Provide the (x, y) coordinate of the cell's center where the given text is located.  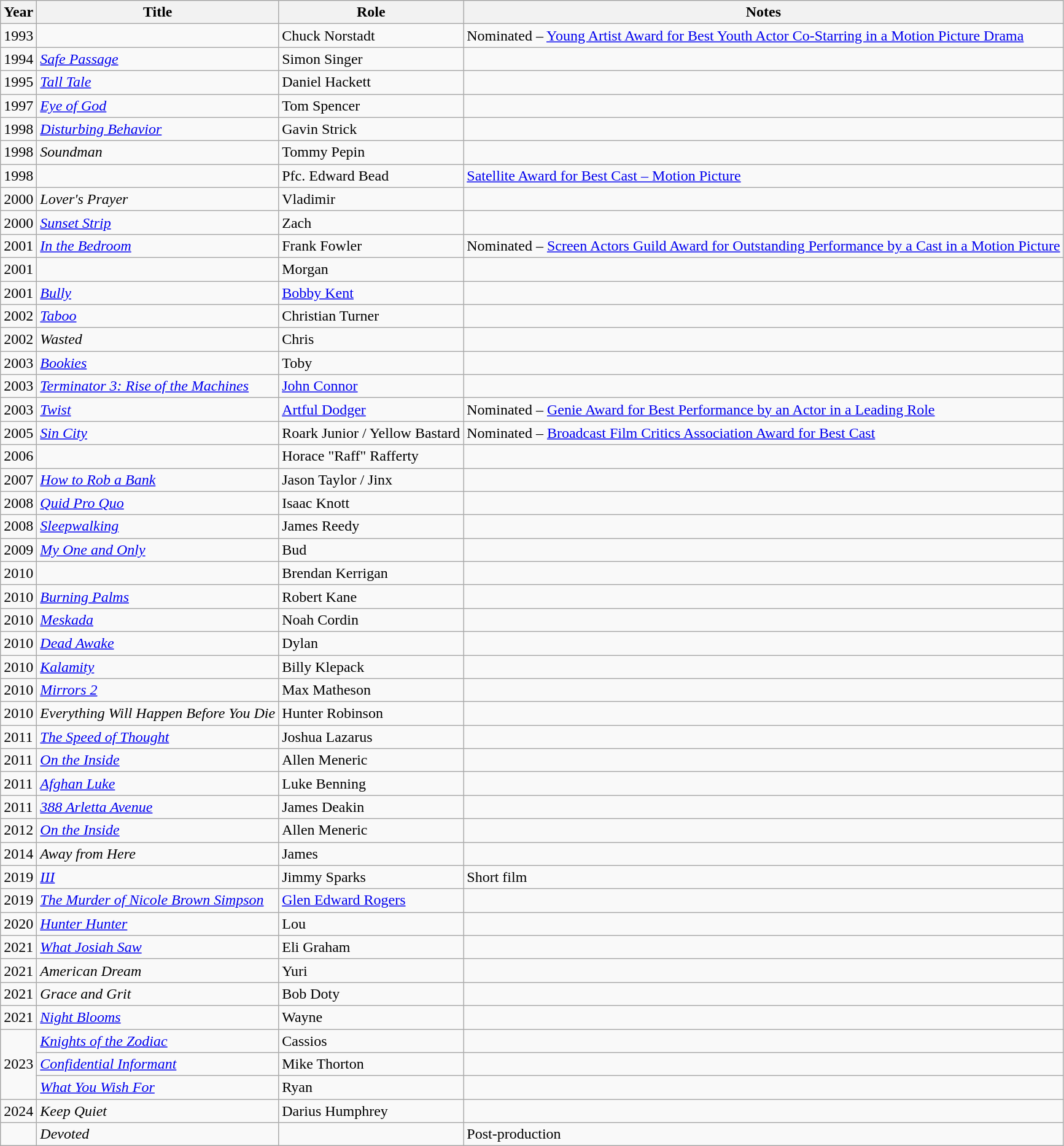
Yuri (371, 970)
Notes (764, 12)
Mike Thorton (371, 1064)
2005 (18, 433)
Chuck Norstadt (371, 36)
Glen Edward Rogers (371, 900)
Bob Doty (371, 994)
Bully (158, 293)
Burning Palms (158, 596)
My One and Only (158, 550)
III (158, 877)
Chris (371, 340)
Vladimir (371, 199)
Horace "Raff" Rafferty (371, 456)
Meskada (158, 620)
Grace and Grit (158, 994)
2024 (18, 1111)
2006 (18, 456)
Noah Cordin (371, 620)
Keep Quiet (158, 1111)
James (371, 854)
Terminator 3: Rise of the Machines (158, 386)
2012 (18, 830)
Zach (371, 222)
The Murder of Nicole Brown Simpson (158, 900)
2020 (18, 924)
Away from Here (158, 854)
Mirrors 2 (158, 690)
Lou (371, 924)
Short film (764, 877)
Satellite Award for Best Cast – Motion Picture (764, 176)
Daniel Hackett (371, 82)
Nominated – Young Artist Award for Best Youth Actor Co-Starring in a Motion Picture Drama (764, 36)
Joshua Lazarus (371, 737)
Knights of the Zodiac (158, 1041)
Night Blooms (158, 1017)
Luke Benning (371, 784)
Brendan Kerrigan (371, 573)
Sunset Strip (158, 222)
2009 (18, 550)
Max Matheson (371, 690)
John Connor (371, 386)
Dylan (371, 643)
Afghan Luke (158, 784)
1995 (18, 82)
Nominated – Broadcast Film Critics Association Award for Best Cast (764, 433)
Christian Turner (371, 316)
Hunter Robinson (371, 714)
Roark Junior / Yellow Bastard (371, 433)
Sin City (158, 433)
Morgan (371, 269)
James Deakin (371, 807)
Tommy Pepin (371, 152)
Soundman (158, 152)
Title (158, 12)
Jason Taylor / Jinx (371, 480)
Devoted (158, 1134)
James Reedy (371, 526)
Bud (371, 550)
Nominated – Screen Actors Guild Award for Outstanding Performance by a Cast in a Motion Picture (764, 246)
Jimmy Sparks (371, 877)
Isaac Knott (371, 503)
The Speed of Thought (158, 737)
Cassios (371, 1041)
Pfc. Edward Bead (371, 176)
Artful Dodger (371, 410)
Nominated – Genie Award for Best Performance by an Actor in a Leading Role (764, 410)
Disturbing Behavior (158, 129)
Role (371, 12)
2007 (18, 480)
Tom Spencer (371, 106)
Eye of God (158, 106)
Ryan (371, 1088)
Post-production (764, 1134)
Hunter Hunter (158, 924)
Everything Will Happen Before You Die (158, 714)
American Dream (158, 970)
Wasted (158, 340)
Bobby Kent (371, 293)
Taboo (158, 316)
Simon Singer (371, 59)
Eli Graham (371, 947)
Darius Humphrey (371, 1111)
Toby (371, 363)
Safe Passage (158, 59)
Tall Tale (158, 82)
Wayne (371, 1017)
Robert Kane (371, 596)
Year (18, 12)
Billy Klepack (371, 666)
1994 (18, 59)
Dead Awake (158, 643)
How to Rob a Bank (158, 480)
What Josiah Saw (158, 947)
Kalamity (158, 666)
Frank Fowler (371, 246)
2014 (18, 854)
Confidential Informant (158, 1064)
In the Bedroom (158, 246)
What You Wish For (158, 1088)
1997 (18, 106)
Twist (158, 410)
Sleepwalking (158, 526)
2023 (18, 1064)
Lover's Prayer (158, 199)
Bookies (158, 363)
Quid Pro Quo (158, 503)
1993 (18, 36)
Gavin Strick (371, 129)
388 Arletta Avenue (158, 807)
